Pinpoint the cell where the given text exists, returning its [x, y] midpoint coordinate. 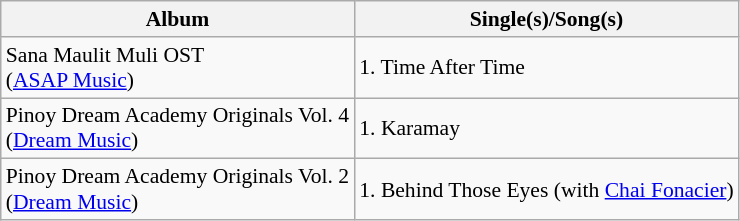
Single(s)/Song(s) [546, 19]
1. Karamay [546, 128]
1. Time After Time [546, 68]
Album [178, 19]
1. Behind Those Eyes (with Chai Fonacier) [546, 190]
Pinoy Dream Academy Originals Vol. 2(Dream Music) [178, 190]
Sana Maulit Muli OST (ASAP Music) [178, 68]
Pinoy Dream Academy Originals Vol. 4 (Dream Music) [178, 128]
